Provide the [x, y] coordinate of the cell's center where the given text is located.  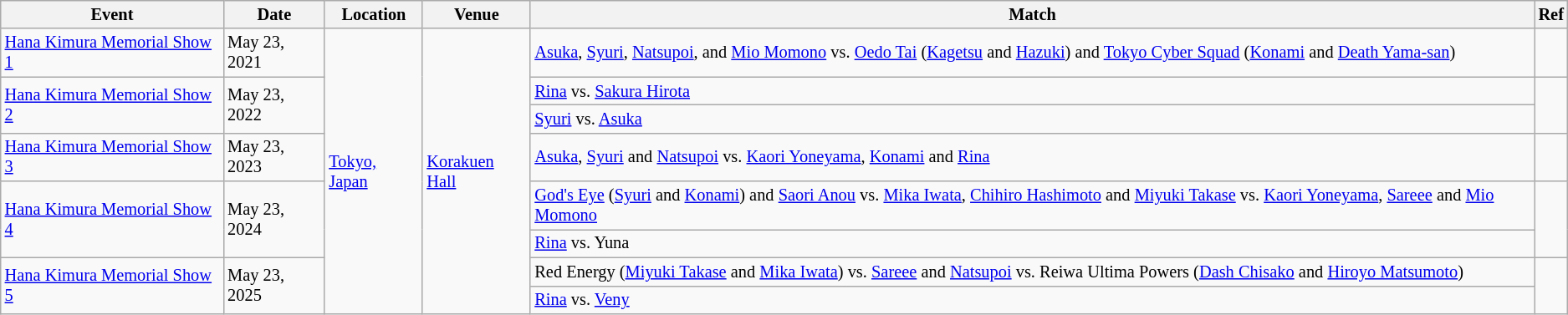
May 23, 2024 [274, 219]
Date [274, 14]
God's Eye (Syuri and Konami) and Saori Anou vs. Mika Iwata, Chihiro Hashimoto and Miyuki Takase vs. Kaori Yoneyama, Sareee and Mio Momono [1032, 206]
Event [112, 14]
Location [373, 14]
Venue [477, 14]
Asuka, Syuri, Natsupoi, and Mio Momono vs. Oedo Tai (Kagetsu and Hazuki) and Tokyo Cyber Squad (Konami and Death Yama-san) [1032, 53]
Tokyo, Japan [373, 170]
Ref [1551, 14]
Rina vs. Yuna [1032, 243]
Syuri vs. Asuka [1032, 119]
May 23, 2021 [274, 53]
Hana Kimura Memorial Show 2 [112, 105]
Rina vs. Sakura Hirota [1032, 91]
Korakuen Hall [477, 170]
Hana Kimura Memorial Show 1 [112, 53]
Hana Kimura Memorial Show 3 [112, 157]
Red Energy (Miyuki Takase and Mika Iwata) vs. Sareee and Natsupoi vs. Reiwa Ultima Powers (Dash Chisako and Hiroyo Matsumoto) [1032, 272]
May 23, 2022 [274, 105]
Hana Kimura Memorial Show 4 [112, 219]
Hana Kimura Memorial Show 5 [112, 286]
Match [1032, 14]
May 23, 2025 [274, 286]
Rina vs. Veny [1032, 300]
May 23, 2023 [274, 157]
Asuka, Syuri and Natsupoi vs. Kaori Yoneyama, Konami and Rina [1032, 157]
